Detect which cell encompasses the target text, then output its [X, Y] center coordinate. 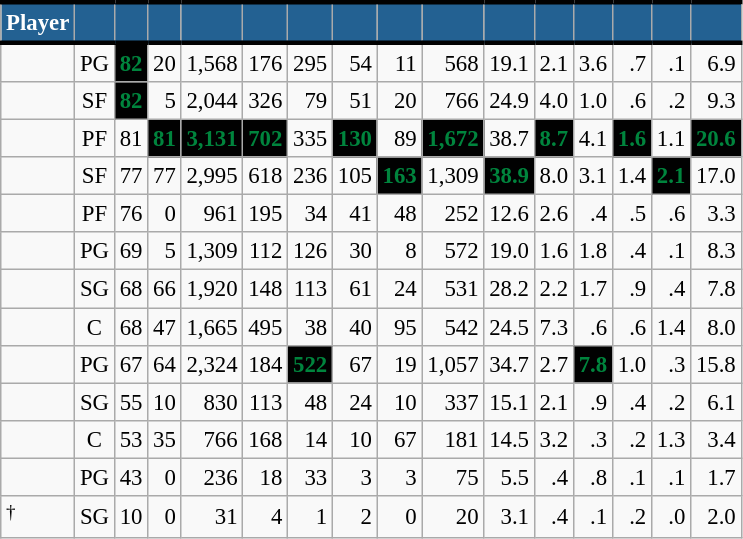
163 [400, 176]
176 [266, 62]
Player [38, 22]
1,057 [453, 364]
295 [310, 62]
2.2 [554, 289]
66 [164, 289]
6.1 [716, 402]
2.7 [554, 364]
51 [354, 101]
195 [266, 214]
337 [453, 402]
8.7 [554, 139]
53 [130, 439]
76 [130, 214]
64 [164, 364]
7.3 [554, 327]
702 [266, 139]
252 [453, 214]
38.7 [509, 139]
.7 [632, 62]
3.2 [554, 439]
1.1 [672, 139]
3.3 [716, 214]
326 [266, 101]
† [38, 517]
.0 [672, 517]
15.1 [509, 402]
1,568 [212, 62]
2,324 [212, 364]
19.1 [509, 62]
5.5 [509, 477]
8 [400, 251]
69 [130, 251]
126 [310, 251]
17.0 [716, 176]
18 [266, 477]
2.0 [716, 517]
34.7 [509, 364]
.5 [632, 214]
572 [453, 251]
168 [266, 439]
28.2 [509, 289]
79 [310, 101]
4 [266, 517]
618 [266, 176]
495 [266, 327]
568 [453, 62]
522 [310, 364]
335 [310, 139]
1,665 [212, 327]
30 [354, 251]
2,044 [212, 101]
33 [310, 477]
54 [354, 62]
4.0 [554, 101]
105 [354, 176]
95 [400, 327]
2 [354, 517]
24.5 [509, 327]
3.6 [592, 62]
43 [130, 477]
15.8 [716, 364]
130 [354, 139]
4.1 [592, 139]
961 [212, 214]
14 [310, 439]
61 [354, 289]
3.4 [716, 439]
11 [400, 62]
31 [212, 517]
55 [130, 402]
181 [453, 439]
75 [453, 477]
1 [310, 517]
531 [453, 289]
184 [266, 364]
830 [212, 402]
148 [266, 289]
12.6 [509, 214]
35 [164, 439]
14.5 [509, 439]
1.3 [672, 439]
542 [453, 327]
38.9 [509, 176]
3,131 [212, 139]
8.3 [716, 251]
47 [164, 327]
41 [354, 214]
1,672 [453, 139]
.8 [592, 477]
19.0 [509, 251]
112 [266, 251]
34 [310, 214]
1.8 [592, 251]
38 [310, 327]
2,995 [212, 176]
2.6 [554, 214]
89 [400, 139]
20.6 [716, 139]
6.9 [716, 62]
40 [354, 327]
24.9 [509, 101]
1,920 [212, 289]
19 [400, 364]
9.3 [716, 101]
